Locate the cell with the specified text and output its [x, y] center coordinate. 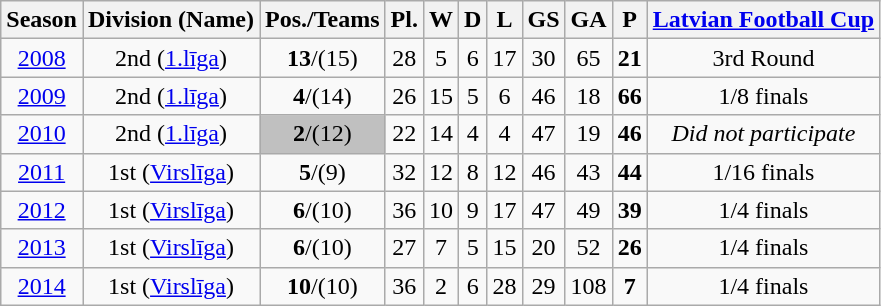
10 [440, 210]
65 [588, 58]
10/(10) [323, 286]
2/(12) [323, 134]
2011 [42, 172]
29 [544, 286]
2 [440, 286]
2010 [42, 134]
Latvian Football Cup [763, 20]
2009 [42, 96]
GA [588, 20]
GS [544, 20]
2013 [42, 248]
19 [588, 134]
44 [630, 172]
8 [473, 172]
5/(9) [323, 172]
32 [404, 172]
22 [404, 134]
30 [544, 58]
13/(15) [323, 58]
1/16 finals [763, 172]
4/(14) [323, 96]
Pos./Teams [323, 20]
P [630, 20]
2014 [42, 286]
Did not participate [763, 134]
52 [588, 248]
D [473, 20]
66 [630, 96]
L [504, 20]
Division (Name) [170, 20]
Season [42, 20]
9 [473, 210]
Pl. [404, 20]
27 [404, 248]
49 [588, 210]
W [440, 20]
21 [630, 58]
2008 [42, 58]
39 [630, 210]
2012 [42, 210]
20 [544, 248]
3rd Round [763, 58]
43 [588, 172]
108 [588, 286]
18 [588, 96]
14 [440, 134]
1/8 finals [763, 96]
